Return [X, Y] of the center of cell containing provided text 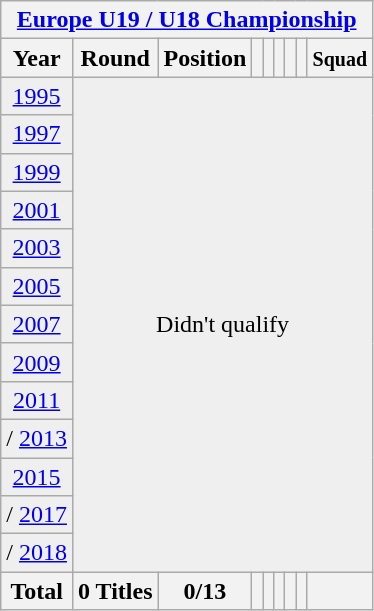
Didn't qualify [222, 324]
0/13 [205, 591]
1997 [37, 134]
0 Titles [115, 591]
1999 [37, 172]
2005 [37, 286]
2009 [37, 362]
Year [37, 58]
/ 2018 [37, 553]
/ 2017 [37, 515]
2011 [37, 400]
2015 [37, 477]
/ 2013 [37, 438]
Squad [340, 58]
2001 [37, 210]
2007 [37, 324]
Round [115, 58]
2003 [37, 248]
Total [37, 591]
1995 [37, 96]
Position [205, 58]
Europe U19 / U18 Championship [187, 20]
